Capture the cell that displays the provided text and extract its (x, y) central coordinate. 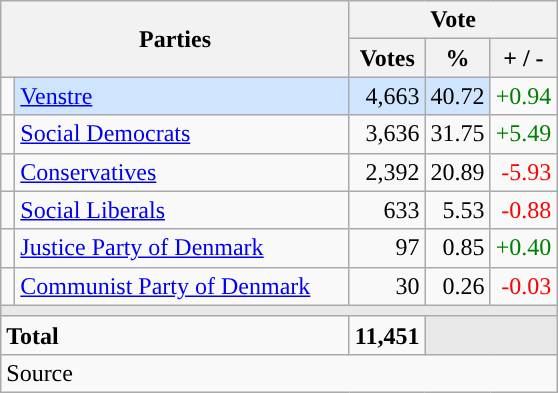
2,392 (387, 172)
4,663 (387, 96)
30 (387, 286)
Communist Party of Denmark (182, 286)
Votes (387, 58)
633 (387, 210)
Venstre (182, 96)
-5.93 (524, 172)
+0.94 (524, 96)
Justice Party of Denmark (182, 248)
3,636 (387, 134)
0.26 (458, 286)
20.89 (458, 172)
+ / - (524, 58)
-0.03 (524, 286)
11,451 (387, 335)
Parties (176, 39)
Vote (452, 20)
% (458, 58)
+0.40 (524, 248)
+5.49 (524, 134)
5.53 (458, 210)
-0.88 (524, 210)
Total (176, 335)
97 (387, 248)
0.85 (458, 248)
Source (279, 373)
Conservatives (182, 172)
40.72 (458, 96)
Social Liberals (182, 210)
Social Democrats (182, 134)
31.75 (458, 134)
